Output the [x, y] coordinate of the center of the cell containing the given text.  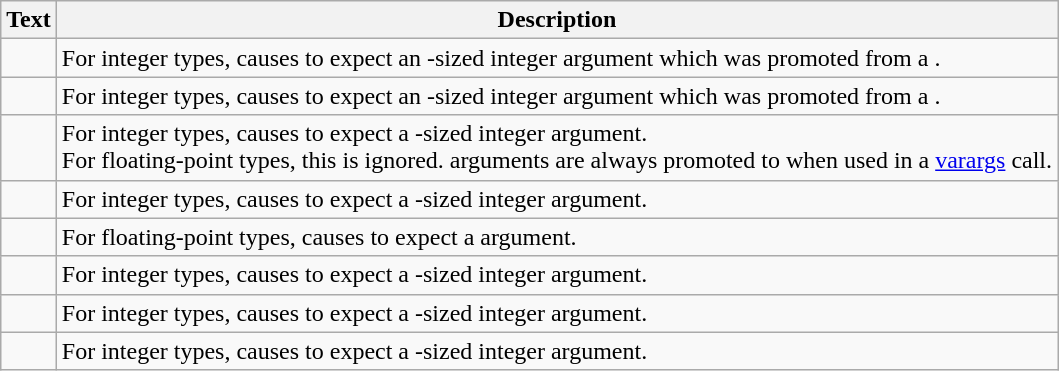
For floating-point types, causes to expect a argument. [556, 237]
Text [29, 20]
Description [556, 20]
